Detect which cell encompasses the target text, then output its (x, y) center coordinate. 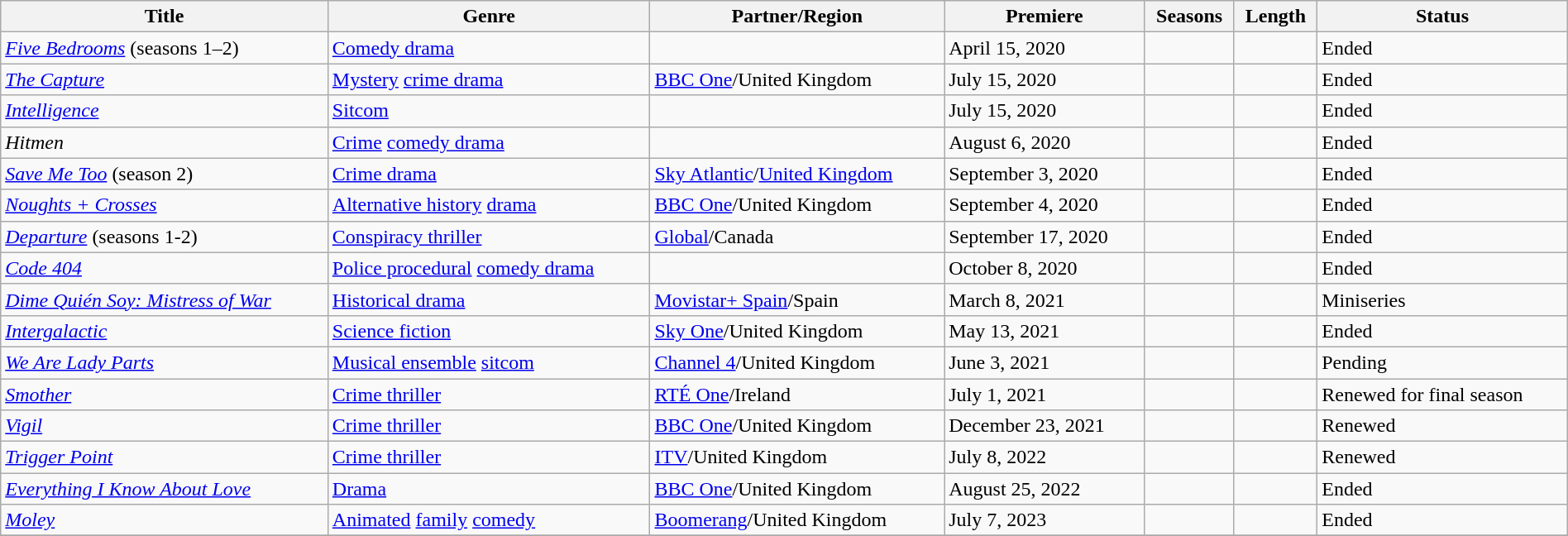
March 8, 2021 (1045, 299)
Length (1275, 17)
Five Bedrooms (seasons 1–2) (165, 48)
August 25, 2022 (1045, 489)
Miniseries (1442, 299)
Status (1442, 17)
Sky Atlantic/United Kingdom (797, 174)
October 8, 2020 (1045, 268)
We Are Lady Parts (165, 362)
Save Me Too (season 2) (165, 174)
Musical ensemble sitcom (489, 362)
Code 404 (165, 268)
Trigger Point (165, 457)
Hitmen (165, 142)
Crime drama (489, 174)
July 1, 2021 (1045, 395)
Global/Canada (797, 237)
Departure (seasons 1-2) (165, 237)
The Capture (165, 79)
RTÉ One/Ireland (797, 395)
Police procedural comedy drama (489, 268)
Conspiracy thriller (489, 237)
December 23, 2021 (1045, 426)
Movistar+ Spain/Spain (797, 299)
Sky One/United Kingdom (797, 331)
September 4, 2020 (1045, 205)
April 15, 2020 (1045, 48)
Boomerang/United Kingdom (797, 520)
Dime Quién Soy: Mistress of War (165, 299)
Premiere (1045, 17)
Title (165, 17)
Mystery crime drama (489, 79)
Alternative history drama (489, 205)
Science fiction (489, 331)
September 3, 2020 (1045, 174)
September 17, 2020 (1045, 237)
Channel 4/United Kingdom (797, 362)
May 13, 2021 (1045, 331)
July 8, 2022 (1045, 457)
July 7, 2023 (1045, 520)
Intelligence (165, 111)
Moley (165, 520)
Intergalactic (165, 331)
Animated family comedy (489, 520)
Vigil (165, 426)
Sitcom (489, 111)
Noughts + Crosses (165, 205)
Renewed for final season (1442, 395)
Pending (1442, 362)
June 3, 2021 (1045, 362)
Comedy drama (489, 48)
August 6, 2020 (1045, 142)
Drama (489, 489)
Crime comedy drama (489, 142)
ITV/United Kingdom (797, 457)
Genre (489, 17)
Seasons (1189, 17)
Partner/Region (797, 17)
Smother (165, 395)
Historical drama (489, 299)
Everything I Know About Love (165, 489)
